Detect which cell encompasses the target text, then output its (X, Y) center coordinate. 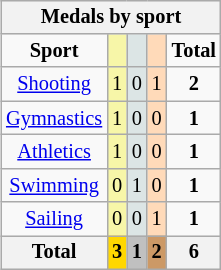
Gymnastics (54, 118)
Swimming (54, 185)
Shooting (54, 84)
Sailing (54, 219)
3 (117, 253)
Medals by sport (111, 17)
Athletics (54, 152)
6 (194, 253)
Sport (54, 51)
